Scan for the cell matching the given text and deliver its [X, Y] coordinate at center. 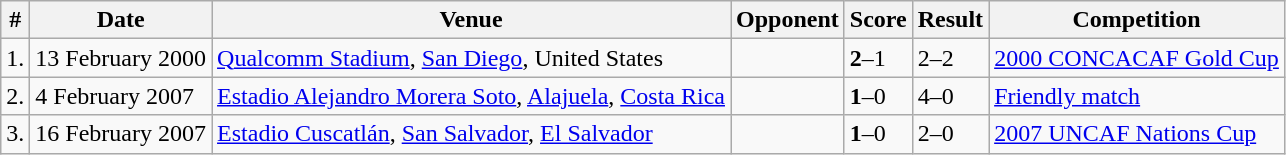
2–1 [878, 58]
2000 CONCACAF Gold Cup [1137, 58]
Competition [1137, 20]
Date [121, 20]
16 February 2007 [121, 134]
Opponent [787, 20]
Venue [472, 20]
# [16, 20]
2–2 [950, 58]
Result [950, 20]
Qualcomm Stadium, San Diego, United States [472, 58]
1. [16, 58]
4 February 2007 [121, 96]
2. [16, 96]
2007 UNCAF Nations Cup [1137, 134]
Friendly match [1137, 96]
13 February 2000 [121, 58]
4–0 [950, 96]
Score [878, 20]
2–0 [950, 134]
3. [16, 134]
Estadio Alejandro Morera Soto, Alajuela, Costa Rica [472, 96]
Estadio Cuscatlán, San Salvador, El Salvador [472, 134]
